Return (x, y) of the center of cell containing provided text 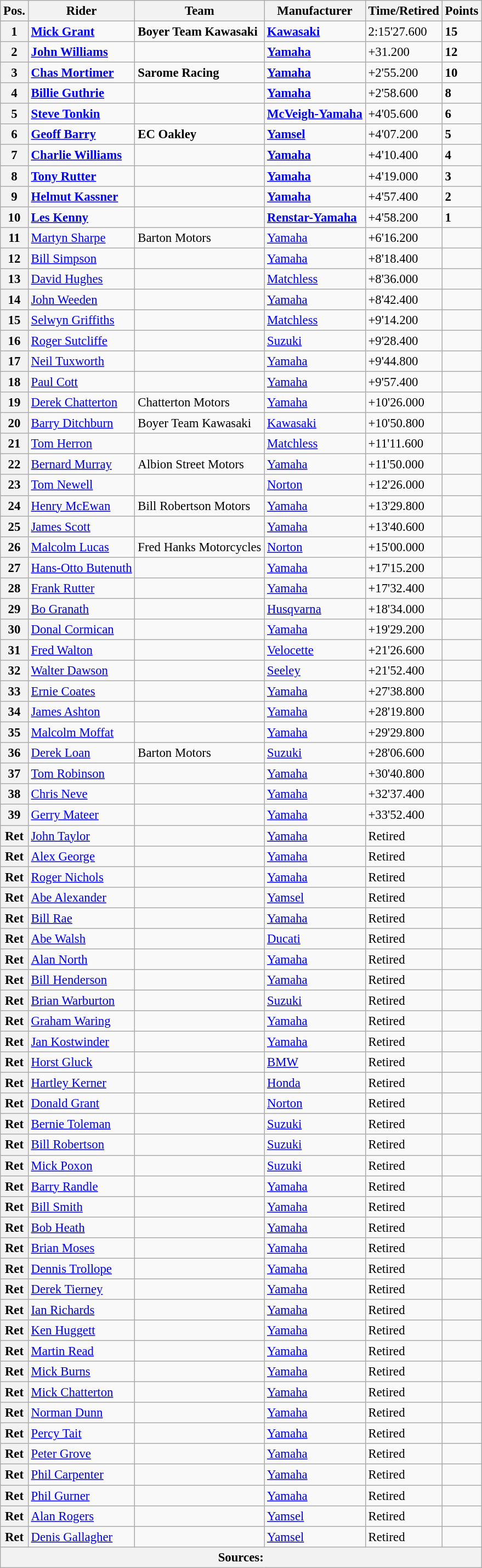
Frank Rutter (81, 588)
Derek Chatterton (81, 403)
+33'52.400 (404, 815)
Dennis Trollope (81, 1269)
+2'58.600 (404, 93)
7 (14, 155)
+9'28.400 (404, 341)
Bill Rae (81, 918)
Alex George (81, 856)
Phil Carpenter (81, 1475)
Alan North (81, 959)
Martyn Sharpe (81, 237)
37 (14, 774)
John Taylor (81, 836)
Ducati (315, 939)
+18'34.000 (404, 609)
Donal Cormican (81, 630)
+2'55.200 (404, 73)
+10'50.800 (404, 423)
Steve Tonkin (81, 114)
11 (14, 237)
Percy Tait (81, 1434)
+10'26.000 (404, 403)
29 (14, 609)
Brian Moses (81, 1248)
Selwyn Griffiths (81, 320)
Mick Poxon (81, 1165)
+31.200 (404, 52)
Geoff Barry (81, 134)
Les Kenny (81, 217)
Graham Waring (81, 1021)
38 (14, 795)
Barry Randle (81, 1186)
Donald Grant (81, 1103)
Brian Warburton (81, 1000)
14 (14, 299)
+12'26.000 (404, 485)
Peter Grove (81, 1454)
Norman Dunn (81, 1413)
Roger Sutcliffe (81, 341)
Bill Robertson Motors (200, 506)
13 (14, 279)
+8'42.400 (404, 299)
Honda (315, 1083)
Chatterton Motors (200, 403)
2:15'27.600 (404, 32)
24 (14, 506)
36 (14, 753)
+11'50.000 (404, 465)
Chas Mortimer (81, 73)
Bill Simpson (81, 258)
Tom Robinson (81, 774)
Bill Robertson (81, 1145)
+28'06.600 (404, 753)
+6'16.200 (404, 237)
Billie Guthrie (81, 93)
18 (14, 382)
+13'29.800 (404, 506)
19 (14, 403)
21 (14, 444)
Gerry Mateer (81, 815)
Tom Herron (81, 444)
Bill Smith (81, 1207)
Abe Alexander (81, 897)
+9'44.800 (404, 361)
Tony Rutter (81, 176)
Bernard Murray (81, 465)
Fred Hanks Motorcycles (200, 547)
Walter Dawson (81, 671)
Time/Retired (404, 11)
Husqvarna (315, 609)
Malcolm Moffat (81, 733)
+8'18.400 (404, 258)
+28'19.800 (404, 712)
Neil Tuxworth (81, 361)
Hans-Otto Butenuth (81, 568)
Bernie Toleman (81, 1124)
John Williams (81, 52)
Derek Tierney (81, 1289)
Paul Cott (81, 382)
Charlie Williams (81, 155)
35 (14, 733)
+4'19.000 (404, 176)
+30'40.800 (404, 774)
Henry McEwan (81, 506)
+4'07.200 (404, 134)
+11'11.600 (404, 444)
BMW (315, 1062)
+19'29.200 (404, 630)
Bob Heath (81, 1227)
Jan Kostwinder (81, 1042)
Helmut Kassner (81, 196)
Denis Gallagher (81, 1537)
39 (14, 815)
+9'57.400 (404, 382)
Ken Huggett (81, 1331)
Phil Gurner (81, 1496)
Renstar-Yamaha (315, 217)
Chris Neve (81, 795)
Points (462, 11)
Albion Street Motors (200, 465)
Team (200, 11)
Ernie Coates (81, 692)
+4'58.200 (404, 217)
Alan Rogers (81, 1516)
Sources: (241, 1557)
Bo Granath (81, 609)
Sarome Racing (200, 73)
Ian Richards (81, 1310)
Manufacturer (315, 11)
Derek Loan (81, 753)
EC Oakley (200, 134)
Abe Walsh (81, 939)
Fred Walton (81, 650)
+21'26.600 (404, 650)
+9'14.200 (404, 320)
32 (14, 671)
Velocette (315, 650)
John Weeden (81, 299)
+21'52.400 (404, 671)
23 (14, 485)
James Ashton (81, 712)
Tom Newell (81, 485)
+27'38.800 (404, 692)
Malcolm Lucas (81, 547)
+8'36.000 (404, 279)
+4'10.400 (404, 155)
+4'57.400 (404, 196)
20 (14, 423)
28 (14, 588)
26 (14, 547)
Mick Grant (81, 32)
25 (14, 527)
33 (14, 692)
30 (14, 630)
Rider (81, 11)
+15'00.000 (404, 547)
James Scott (81, 527)
McVeigh-Yamaha (315, 114)
+32'37.400 (404, 795)
+17'15.200 (404, 568)
31 (14, 650)
Pos. (14, 11)
Bill Henderson (81, 980)
17 (14, 361)
Horst Gluck (81, 1062)
David Hughes (81, 279)
+17'32.400 (404, 588)
Mick Burns (81, 1372)
Barry Ditchburn (81, 423)
+29'29.800 (404, 733)
16 (14, 341)
22 (14, 465)
27 (14, 568)
+13'40.600 (404, 527)
Seeley (315, 671)
+4'05.600 (404, 114)
Hartley Kerner (81, 1083)
9 (14, 196)
Mick Chatterton (81, 1392)
34 (14, 712)
Roger Nichols (81, 877)
Martin Read (81, 1351)
